Identify which cell holds the provided text, then report its [x, y] central coordinate. 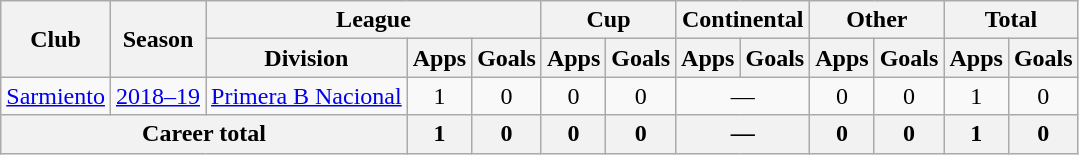
2018–19 [158, 96]
Cup [608, 20]
Career total [204, 134]
Continental [743, 20]
Division [307, 58]
Primera B Nacional [307, 96]
Sarmiento [56, 96]
League [374, 20]
Club [56, 39]
Season [158, 39]
Total [1011, 20]
Other [877, 20]
